Find where the given text appears and provide that cell's center as (x, y) coordinate. 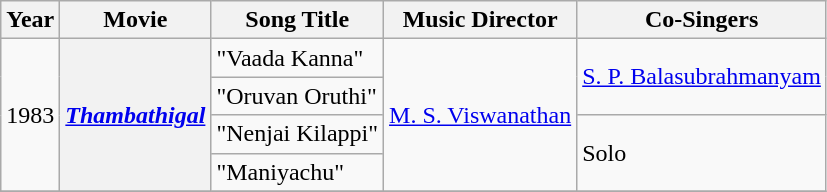
Movie (136, 20)
M. S. Viswanathan (480, 115)
"Nenjai Kilappi" (298, 134)
Song Title (298, 20)
Co-Singers (702, 20)
Year (30, 20)
"Vaada Kanna" (298, 58)
1983 (30, 115)
Solo (702, 153)
"Maniyachu" (298, 172)
Thambathigal (136, 115)
S. P. Balasubrahmanyam (702, 77)
"Oruvan Oruthi" (298, 96)
Music Director (480, 20)
